Extract the (x, y) coordinate from the center of the cell holding the provided text.  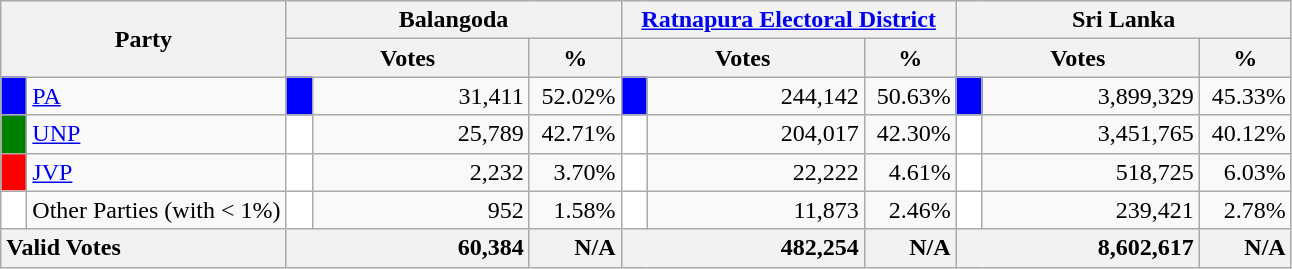
UNP (156, 134)
60,384 (408, 248)
42.71% (575, 134)
PA (156, 96)
3.70% (575, 172)
Other Parties (with < 1%) (156, 210)
22,222 (756, 172)
Party (144, 39)
952 (420, 210)
Valid Votes (144, 248)
52.02% (575, 96)
2.78% (1245, 210)
2,232 (420, 172)
JVP (156, 172)
11,873 (756, 210)
Sri Lanka (1124, 20)
482,254 (742, 248)
25,789 (420, 134)
50.63% (910, 96)
3,451,765 (1090, 134)
4.61% (910, 172)
518,725 (1090, 172)
1.58% (575, 210)
239,421 (1090, 210)
6.03% (1245, 172)
2.46% (910, 210)
8,602,617 (1078, 248)
42.30% (910, 134)
Ratnapura Electoral District (788, 20)
31,411 (420, 96)
244,142 (756, 96)
40.12% (1245, 134)
45.33% (1245, 96)
204,017 (756, 134)
Balangoda (454, 20)
3,899,329 (1090, 96)
